From the cell containing the given text, extract its center point as (x, y) coordinate. 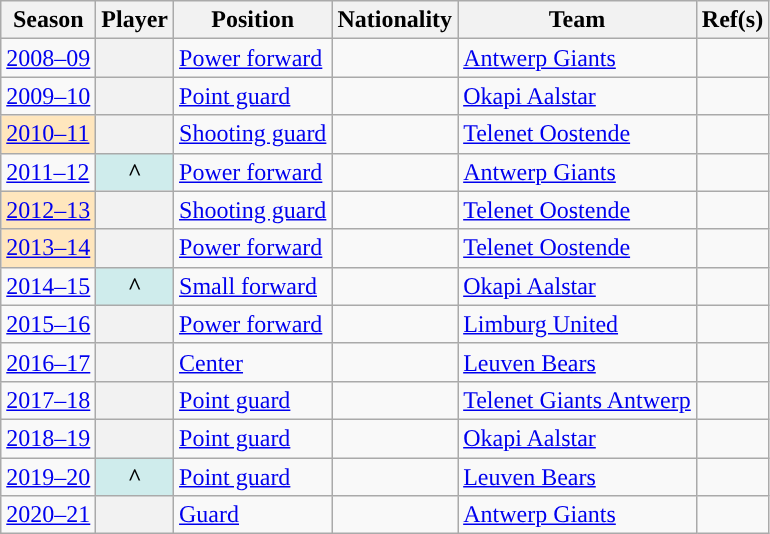
2015–16 (48, 324)
Guard (253, 515)
2008–09 (48, 58)
2009–10 (48, 96)
Nationality (395, 20)
2011–12 (48, 172)
2019–20 (48, 477)
2012–13 (48, 210)
Telenet Giants Antwerp (578, 400)
2014–15 (48, 286)
Limburg United (578, 324)
Small forward (253, 286)
2010–11 (48, 134)
Season (48, 20)
2018–19 (48, 438)
Team (578, 20)
2017–18 (48, 400)
Ref(s) (732, 20)
Player (135, 20)
2020–21 (48, 515)
Position (253, 20)
2016–17 (48, 362)
Center (253, 362)
2013–14 (48, 248)
